For the text-containing cell, return its midpoint in (X, Y) coordinate format. 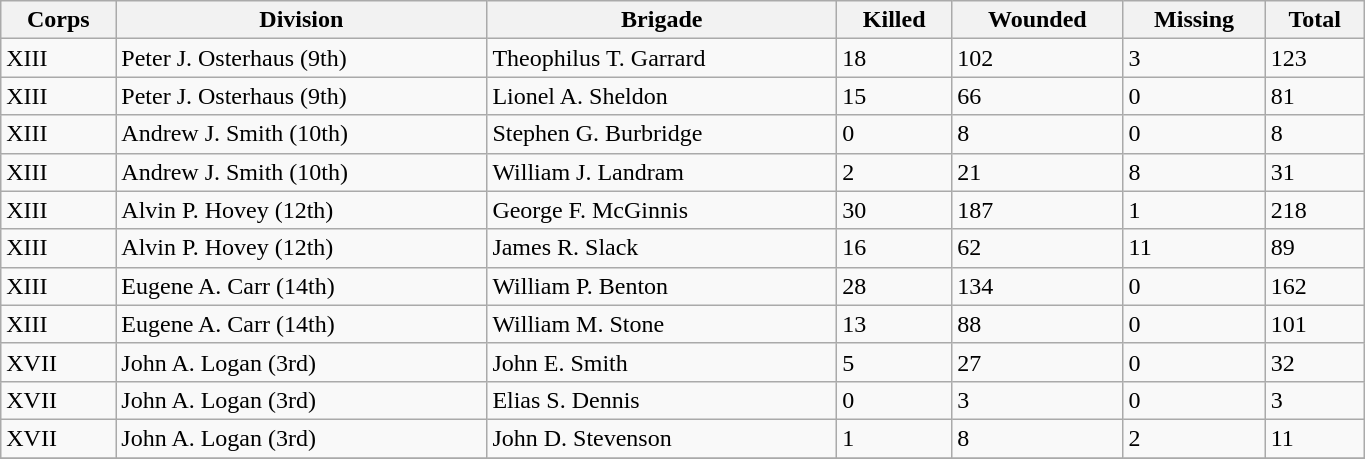
Division (302, 20)
89 (1314, 248)
Brigade (662, 20)
Elias S. Dennis (662, 400)
George F. McGinnis (662, 210)
134 (1038, 286)
21 (1038, 172)
31 (1314, 172)
John E. Smith (662, 362)
81 (1314, 96)
162 (1314, 286)
18 (894, 58)
102 (1038, 58)
16 (894, 248)
30 (894, 210)
Missing (1194, 20)
John D. Stevenson (662, 438)
27 (1038, 362)
123 (1314, 58)
62 (1038, 248)
Lionel A. Sheldon (662, 96)
Total (1314, 20)
William P. Benton (662, 286)
James R. Slack (662, 248)
William M. Stone (662, 324)
Killed (894, 20)
5 (894, 362)
187 (1038, 210)
66 (1038, 96)
32 (1314, 362)
Stephen G. Burbridge (662, 134)
28 (894, 286)
218 (1314, 210)
Theophilus T. Garrard (662, 58)
15 (894, 96)
101 (1314, 324)
Wounded (1038, 20)
Corps (58, 20)
13 (894, 324)
88 (1038, 324)
William J. Landram (662, 172)
